From the cell containing the given text, extract its center point as (x, y) coordinate. 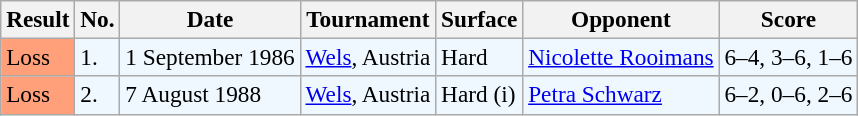
Nicolette Rooimans (621, 57)
Opponent (621, 19)
6–2, 0–6, 2–6 (788, 95)
1 September 1986 (210, 57)
Result (38, 19)
2. (98, 95)
Petra Schwarz (621, 95)
6–4, 3–6, 1–6 (788, 57)
No. (98, 19)
Tournament (368, 19)
Score (788, 19)
7 August 1988 (210, 95)
1. (98, 57)
Surface (480, 19)
Hard (480, 57)
Hard (i) (480, 95)
Date (210, 19)
